Return the [x, y] coordinate for the center point of the cell that contains the specified text.  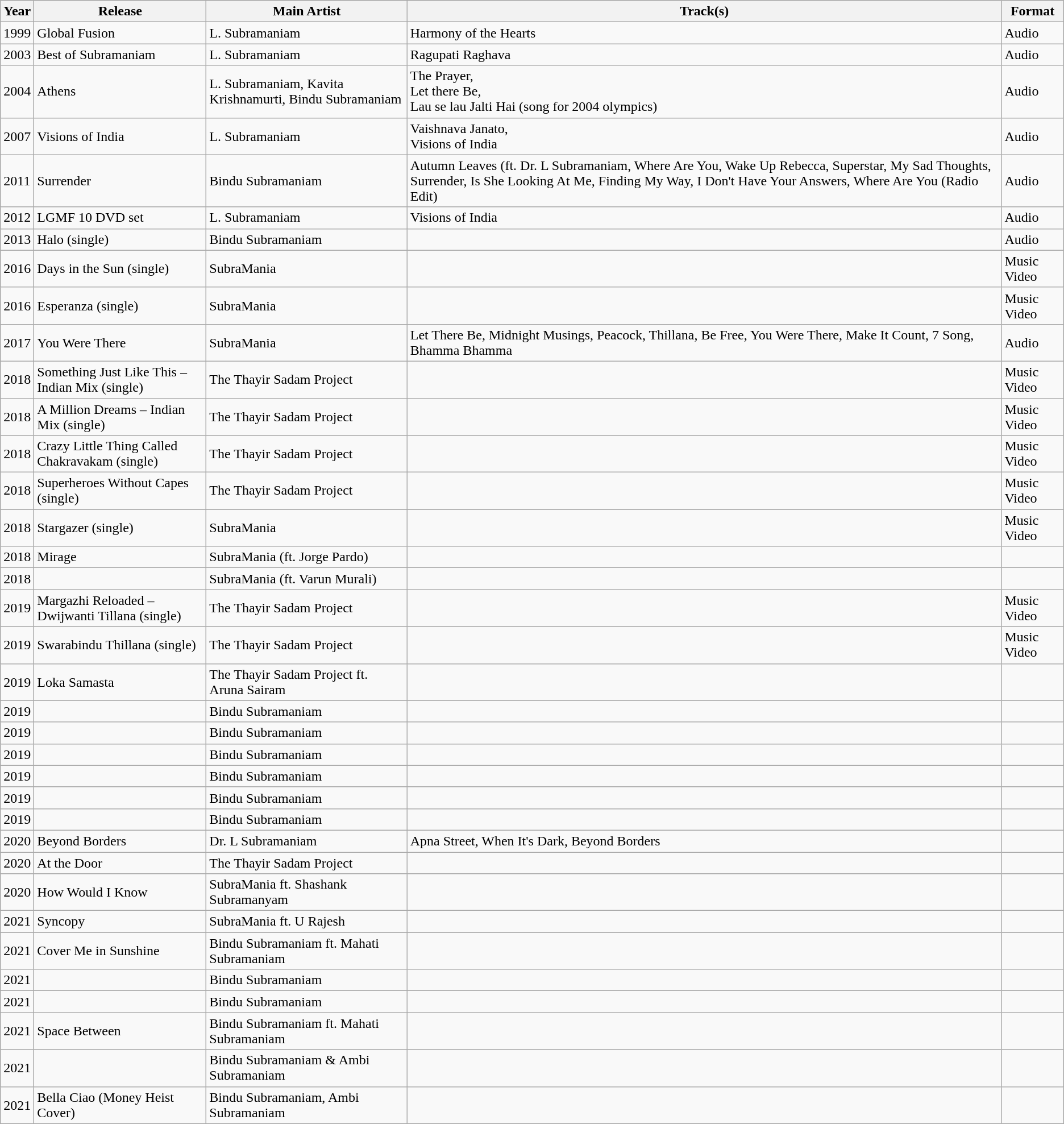
2003 [17, 55]
At the Door [120, 862]
How Would I Know [120, 893]
2013 [17, 239]
LGMF 10 DVD set [120, 218]
Cover Me in Sunshine [120, 951]
Superheroes Without Capes (single) [120, 491]
Bindu Subramaniam & Ambi Subramaniam [307, 1068]
Mirage [120, 557]
2012 [17, 218]
Margazhi Reloaded – Dwijwanti Tillana (single) [120, 608]
2011 [17, 181]
Crazy Little Thing Called Chakravakam (single) [120, 454]
Harmony of the Hearts [704, 33]
Let There Be, Midnight Musings, Peacock, Thillana, Be Free, You Were There, Make It Count, 7 Song, Bhamma Bhamma [704, 342]
Syncopy [120, 922]
Days in the Sun (single) [120, 268]
Vaishnava Janato,Visions of India [704, 136]
1999 [17, 33]
2017 [17, 342]
Beyond Borders [120, 841]
The Thayir Sadam Project ft. Aruna Sairam [307, 682]
Loka Samasta [120, 682]
Halo (single) [120, 239]
Ragupati Raghava [704, 55]
Global Fusion [120, 33]
2007 [17, 136]
2004 [17, 92]
Athens [120, 92]
Stargazer (single) [120, 528]
A Million Dreams – Indian Mix (single) [120, 416]
Best of Subramaniam [120, 55]
SubraMania ft. Shashank Subramanyam [307, 893]
Bindu Subramaniam, Ambi Subramaniam [307, 1105]
Surrender [120, 181]
Format [1032, 11]
SubraMania (ft. Varun Murali) [307, 579]
Apna Street, When It's Dark, Beyond Borders [704, 841]
Bella Ciao (Money Heist Cover) [120, 1105]
Release [120, 11]
You Were There [120, 342]
Track(s) [704, 11]
Main Artist [307, 11]
Swarabindu Thillana (single) [120, 645]
L. Subramaniam, Kavita Krishnamurti, Bindu Subramaniam [307, 92]
Esperanza (single) [120, 306]
Year [17, 11]
Space Between [120, 1031]
Something Just Like This – Indian Mix (single) [120, 380]
Dr. L Subramaniam [307, 841]
SubraMania (ft. Jorge Pardo) [307, 557]
The Prayer,Let there Be,Lau se lau Jalti Hai (song for 2004 olympics) [704, 92]
SubraMania ft. U Rajesh [307, 922]
